Pinpoint the cell where the given text exists, returning its [X, Y] midpoint coordinate. 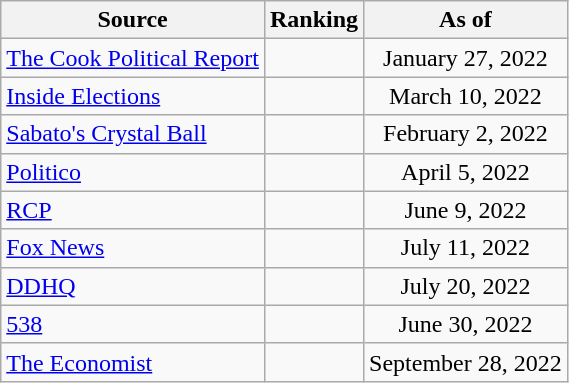
Inside Elections [133, 96]
July 11, 2022 [466, 248]
Sabato's Crystal Ball [133, 134]
The Cook Political Report [133, 58]
March 10, 2022 [466, 96]
June 30, 2022 [466, 324]
DDHQ [133, 286]
June 9, 2022 [466, 210]
April 5, 2022 [466, 172]
RCP [133, 210]
September 28, 2022 [466, 362]
Source [133, 20]
538 [133, 324]
Politico [133, 172]
The Economist [133, 362]
As of [466, 20]
Fox News [133, 248]
February 2, 2022 [466, 134]
Ranking [314, 20]
January 27, 2022 [466, 58]
July 20, 2022 [466, 286]
